Output the [x, y] coordinate of the center of the cell containing the given text.  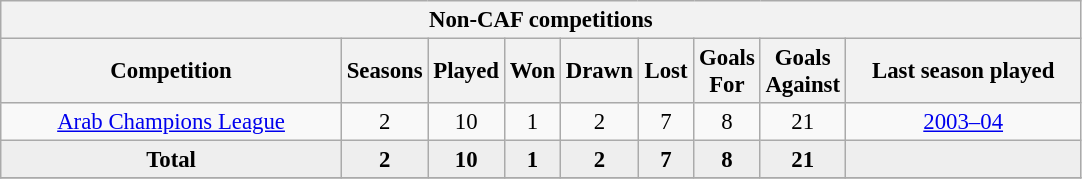
Competition [172, 72]
Last season played [963, 72]
Drawn [600, 72]
Arab Champions League [172, 122]
Won [532, 72]
2003–04 [963, 122]
Lost [666, 72]
Total [172, 160]
Played [466, 72]
Non-CAF competitions [541, 20]
Goals For [727, 72]
Goals Against [802, 72]
Seasons [384, 72]
